Detect which cell encompasses the target text, then output its [X, Y] center coordinate. 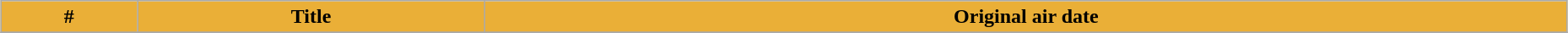
Original air date [1026, 17]
Title [311, 17]
# [69, 17]
